Scan for the cell matching the given text and deliver its (x, y) coordinate at center. 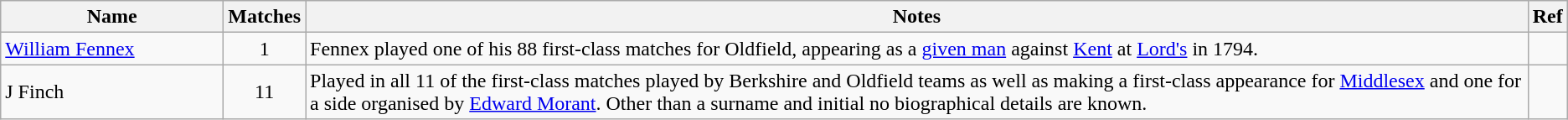
William Fennex (112, 49)
1 (265, 49)
Fennex played one of his 88 first-class matches for Oldfield, appearing as a given man against Kent at Lord's in 1794. (917, 49)
Matches (265, 17)
11 (265, 92)
Ref (1548, 17)
J Finch (112, 92)
Name (112, 17)
Notes (917, 17)
